Find where the given text appears and provide that cell's center as (X, Y) coordinate. 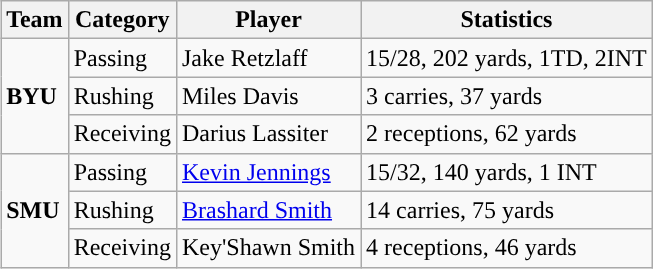
Player (268, 20)
Jake Retzlaff (268, 58)
Kevin Jennings (268, 172)
Category (122, 20)
BYU (35, 96)
15/28, 202 yards, 1TD, 2INT (507, 58)
Statistics (507, 20)
Darius Lassiter (268, 134)
14 carries, 75 yards (507, 210)
3 carries, 37 yards (507, 96)
Miles Davis (268, 96)
2 receptions, 62 yards (507, 134)
Key'Shawn Smith (268, 248)
SMU (35, 210)
4 receptions, 46 yards (507, 248)
Team (35, 20)
Brashard Smith (268, 210)
15/32, 140 yards, 1 INT (507, 172)
